Locate the cell with the specified text and output its [x, y] center coordinate. 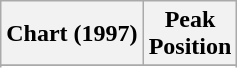
Peak Position [190, 34]
Chart (1997) [72, 34]
